Provide the (X, Y) coordinate of the cell's center where the given text is located.  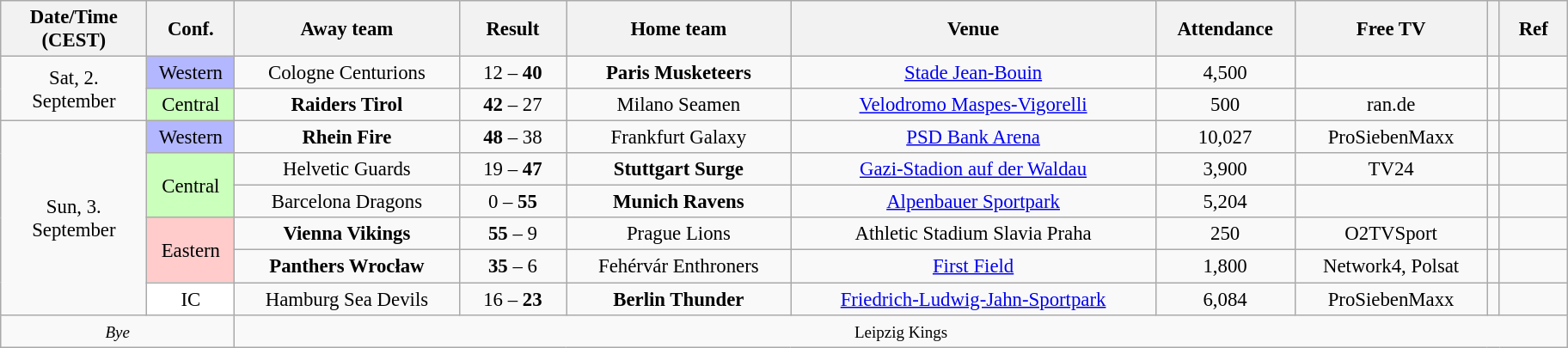
Barcelona Dragons (347, 202)
Eastern (191, 251)
Raiders Tirol (347, 105)
Athletic Stadium Slavia Praha (973, 235)
Home team (679, 29)
TV24 (1391, 169)
16 – 23 (512, 299)
Attendance (1225, 29)
42 – 27 (512, 105)
Velodromo Maspes-Vigorelli (973, 105)
500 (1225, 105)
Bye (118, 331)
Date/Time (CEST) (74, 29)
Leipzig Kings (901, 331)
O2TVSport (1391, 235)
Sat, 2. September (74, 89)
0 – 55 (512, 202)
IC (191, 299)
55 – 9 (512, 235)
Alpenbauer Sportpark (973, 202)
Helvetic Guards (347, 169)
4,500 (1225, 73)
First Field (973, 266)
Gazi-Stadion auf der Waldau (973, 169)
Result (512, 29)
Vienna Vikings (347, 235)
Free TV (1391, 29)
Venue (973, 29)
Stuttgart Surge (679, 169)
Stade Jean-Bouin (973, 73)
Ref (1534, 29)
19 – 47 (512, 169)
35 – 6 (512, 266)
ran.de (1391, 105)
10,027 (1225, 137)
3,900 (1225, 169)
Munich Ravens (679, 202)
Friedrich-Ludwig-Jahn-Sportpark (973, 299)
Paris Musketeers (679, 73)
Milano Seamen (679, 105)
Panthers Wrocław (347, 266)
Rhein Fire (347, 137)
Prague Lions (679, 235)
Fehérvár Enthroners (679, 266)
6,084 (1225, 299)
1,800 (1225, 266)
Berlin Thunder (679, 299)
Sun, 3. September (74, 218)
Network4, Polsat (1391, 266)
Hamburg Sea Devils (347, 299)
5,204 (1225, 202)
PSD Bank Arena (973, 137)
Conf. (191, 29)
250 (1225, 235)
48 – 38 (512, 137)
12 – 40 (512, 73)
Cologne Centurions (347, 73)
Away team (347, 29)
Frankfurt Galaxy (679, 137)
